Search for the cell housing the specified text and yield its [X, Y] center coordinate. 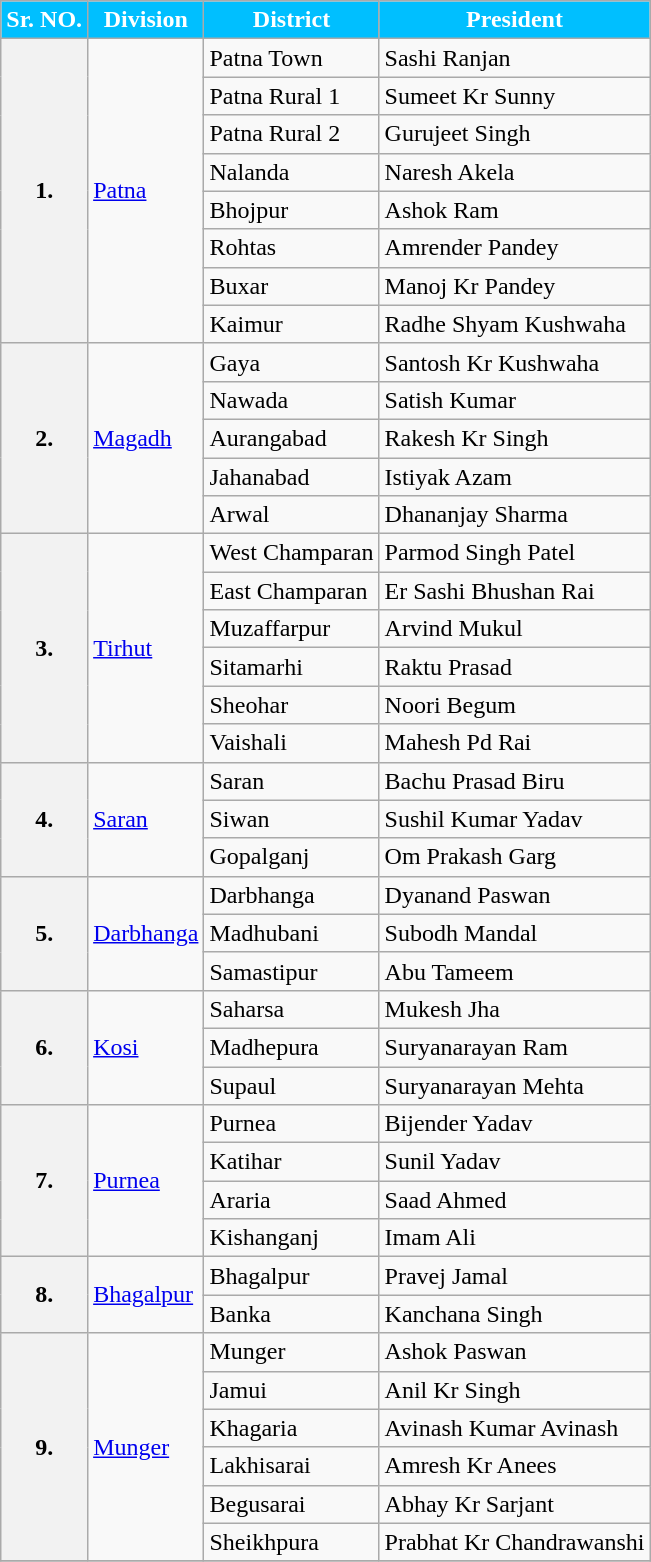
Rohtas [292, 248]
Gopalganj [292, 857]
Patna Rural 2 [292, 134]
Sheikhpura [292, 1542]
Noori Begum [514, 705]
Jahanabad [292, 477]
Katihar [292, 1162]
Abu Tameem [514, 971]
President [514, 20]
Kosi [146, 1047]
Imam Ali [514, 1238]
East Champaran [292, 591]
Amrender Pandey [514, 248]
Division [146, 20]
Pravej Jamal [514, 1276]
Madhubani [292, 933]
Khagaria [292, 1428]
Begusarai [292, 1504]
Anil Kr Singh [514, 1390]
Prabhat Kr Chandrawanshi [514, 1542]
Satish Kumar [514, 400]
Lakhisarai [292, 1466]
Patna Town [292, 58]
Amresh Kr Anees [514, 1466]
Magadh [146, 438]
Sr. NO. [44, 20]
Siwan [292, 819]
West Champaran [292, 553]
9. [44, 1447]
2. [44, 438]
Vaishali [292, 743]
Bhojpur [292, 210]
Bijender Yadav [514, 1124]
Muzaffarpur [292, 629]
6. [44, 1047]
Dhananjay Sharma [514, 515]
Nawada [292, 400]
Kishanganj [292, 1238]
Manoj Kr Pandey [514, 286]
Rakesh Kr Singh [514, 438]
Madhepura [292, 1047]
Radhe Shyam Kushwaha [514, 324]
5. [44, 933]
Arwal [292, 515]
Supaul [292, 1085]
Subodh Mandal [514, 933]
Bachu Prasad Biru [514, 781]
Mahesh Pd Rai [514, 743]
Sushil Kumar Yadav [514, 819]
Patna Rural 1 [292, 96]
Dyanand Paswan [514, 895]
Suryanarayan Ram [514, 1047]
4. [44, 819]
Aurangabad [292, 438]
Gurujeet Singh [514, 134]
Ashok Ram [514, 210]
Abhay Kr Sarjant [514, 1504]
1. [44, 191]
Ashok Paswan [514, 1352]
Tirhut [146, 648]
Saharsa [292, 1009]
Kaimur [292, 324]
Gaya [292, 362]
Er Sashi Bhushan Rai [514, 591]
Saad Ahmed [514, 1200]
District [292, 20]
Om Prakash Garg [514, 857]
Suryanarayan Mehta [514, 1085]
Sheohar [292, 705]
8. [44, 1295]
Nalanda [292, 172]
Sumeet Kr Sunny [514, 96]
Samastipur [292, 971]
Parmod Singh Patel [514, 553]
7. [44, 1181]
3. [44, 648]
Jamui [292, 1390]
Patna [146, 191]
Araria [292, 1200]
Sunil Yadav [514, 1162]
Kanchana Singh [514, 1314]
Istiyak Azam [514, 477]
Santosh Kr Kushwaha [514, 362]
Raktu Prasad [514, 667]
Sitamarhi [292, 667]
Avinash Kumar Avinash [514, 1428]
Buxar [292, 286]
Sashi Ranjan [514, 58]
Arvind Mukul [514, 629]
Mukesh Jha [514, 1009]
Naresh Akela [514, 172]
Banka [292, 1314]
